Detect which cell encompasses the target text, then output its [X, Y] center coordinate. 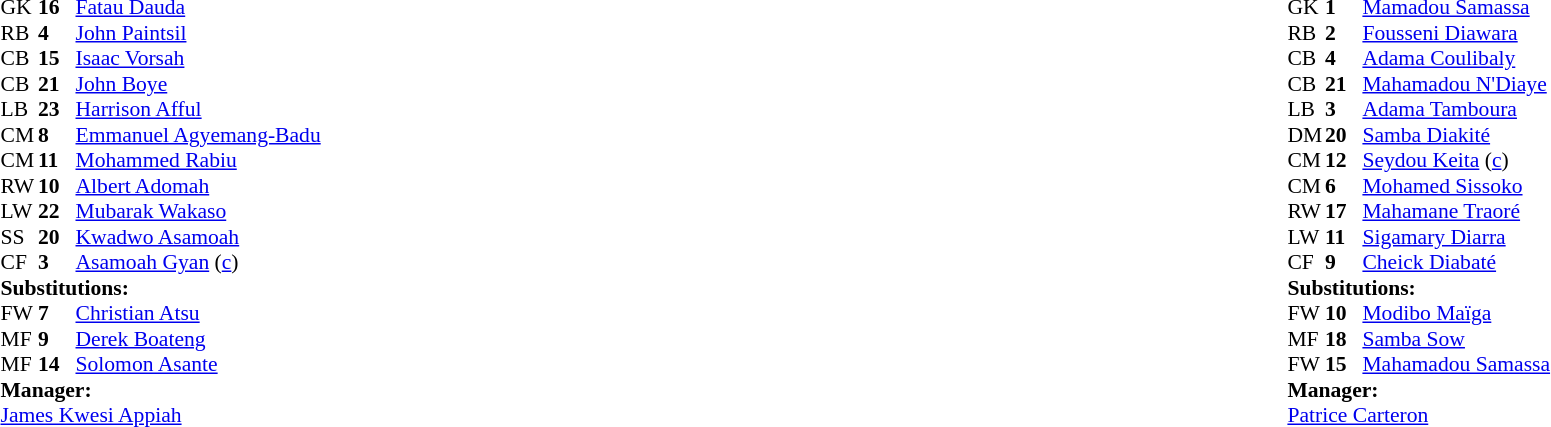
Samba Diakité [1456, 135]
7 [57, 313]
Mubarak Wakaso [198, 211]
Adama Tamboura [1456, 109]
23 [57, 109]
17 [1344, 211]
2 [1344, 33]
Asamoah Gyan (c) [198, 263]
18 [1344, 339]
22 [57, 211]
Mohamed Sissoko [1456, 186]
John Boye [198, 84]
Modibo Maïga [1456, 313]
Mohammed Rabiu [198, 161]
14 [57, 365]
Mahamadou Samassa [1456, 365]
12 [1344, 161]
Isaac Vorsah [198, 59]
Mahamadou N'Diaye [1456, 84]
Emmanuel Agyemang-Badu [198, 135]
Kwadwo Asamoah [198, 237]
DM [1306, 135]
Sigamary Diarra [1456, 237]
Fousseni Diawara [1456, 33]
Samba Sow [1456, 339]
8 [57, 135]
Albert Adomah [198, 186]
SS [19, 237]
Christian Atsu [198, 313]
Cheick Diabaté [1456, 263]
Seydou Keita (c) [1456, 161]
John Paintsil [198, 33]
Mahamane Traoré [1456, 211]
Solomon Asante [198, 365]
Harrison Afful [198, 109]
Adama Coulibaly [1456, 59]
6 [1344, 186]
Derek Boateng [198, 339]
